Pinpoint the cell where the given text exists, returning its [X, Y] midpoint coordinate. 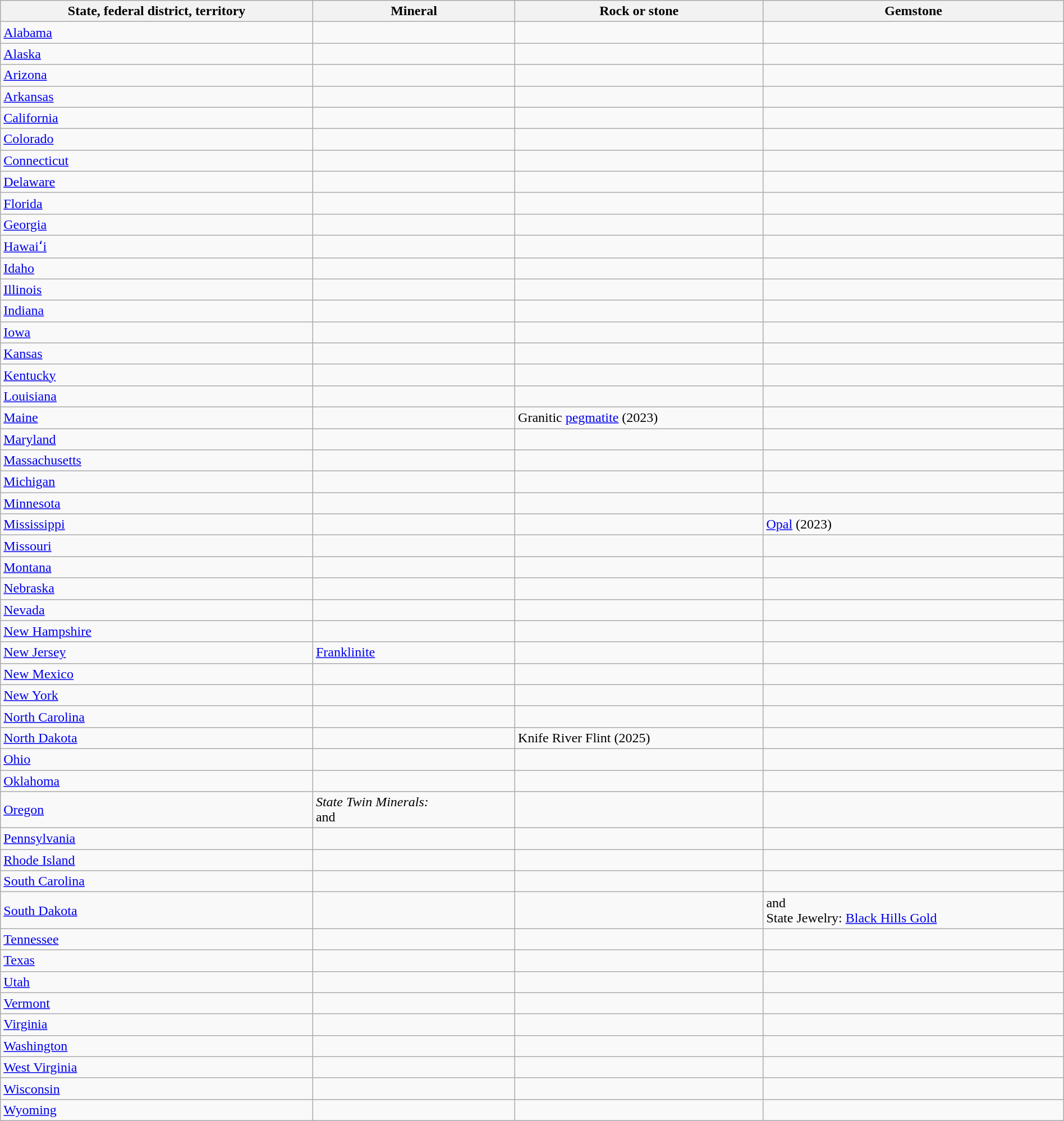
Idaho [157, 268]
Florida [157, 203]
Kentucky [157, 375]
Rock or stone [639, 11]
Texas [157, 961]
Gemstone [914, 11]
Tennessee [157, 939]
South Dakota [157, 910]
Indiana [157, 311]
Missouri [157, 546]
North Dakota [157, 738]
Arkansas [157, 97]
Alaska [157, 54]
California [157, 118]
Granitic pegmatite (2023) [639, 417]
Maine [157, 417]
Nevada [157, 610]
Oklahoma [157, 780]
State Twin Minerals:and [414, 810]
Knife River Flint (2025) [639, 738]
New York [157, 695]
Washington [157, 1046]
Alabama [157, 33]
New Jersey [157, 653]
West Virginia [157, 1067]
Mineral [414, 11]
Massachusetts [157, 461]
Minnesota [157, 503]
Iowa [157, 332]
Maryland [157, 439]
Delaware [157, 182]
Virginia [157, 1024]
Connecticut [157, 160]
andState Jewelry: Black Hills Gold [914, 910]
Michigan [157, 482]
South Carolina [157, 881]
Kansas [157, 353]
Georgia [157, 224]
State, federal district, territory [157, 11]
Mississippi [157, 525]
Illinois [157, 290]
Oregon [157, 810]
Ohio [157, 759]
Franklinite [414, 653]
Nebraska [157, 589]
Hawaiʻi [157, 246]
New Mexico [157, 674]
Utah [157, 982]
North Carolina [157, 716]
Louisiana [157, 396]
Vermont [157, 1003]
Colorado [157, 139]
Montana [157, 567]
Pennsylvania [157, 839]
Opal (2023) [914, 525]
Arizona [157, 75]
Rhode Island [157, 860]
New Hampshire [157, 631]
Wisconsin [157, 1088]
Wyoming [157, 1110]
